Search for the cell housing the specified text and yield its [x, y] center coordinate. 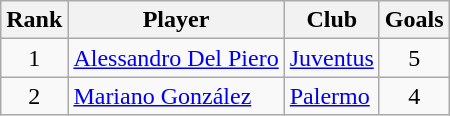
5 [414, 58]
2 [34, 96]
Juventus [332, 58]
Mariano González [176, 96]
Player [176, 20]
Alessandro Del Piero [176, 58]
Club [332, 20]
Rank [34, 20]
Goals [414, 20]
Palermo [332, 96]
1 [34, 58]
4 [414, 96]
